Identify which cell holds the provided text, then report its (x, y) central coordinate. 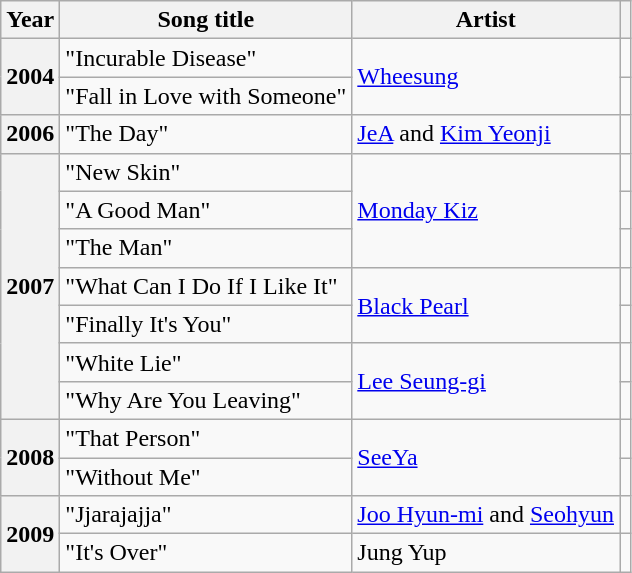
2008 (30, 457)
"Fall in Love with Someone" (206, 96)
"New Skin" (206, 172)
"It's Over" (206, 553)
Joo Hyun-mi and Seohyun (486, 515)
Jung Yup (486, 553)
2006 (30, 134)
2007 (30, 286)
"Jjarajajja" (206, 515)
SeeYa (486, 457)
JeA and Kim Yeonji (486, 134)
Year (30, 20)
"Why Are You Leaving" (206, 400)
"The Man" (206, 248)
2009 (30, 534)
2004 (30, 77)
"Finally It's You" (206, 324)
Artist (486, 20)
Black Pearl (486, 305)
"A Good Man" (206, 210)
Song title (206, 20)
"The Day" (206, 134)
"Without Me" (206, 477)
"White Lie" (206, 362)
Monday Kiz (486, 210)
Lee Seung-gi (486, 381)
"Incurable Disease" (206, 58)
Wheesung (486, 77)
"What Can I Do If I Like It" (206, 286)
"That Person" (206, 438)
